From the cell containing the given text, extract its center point as (x, y) coordinate. 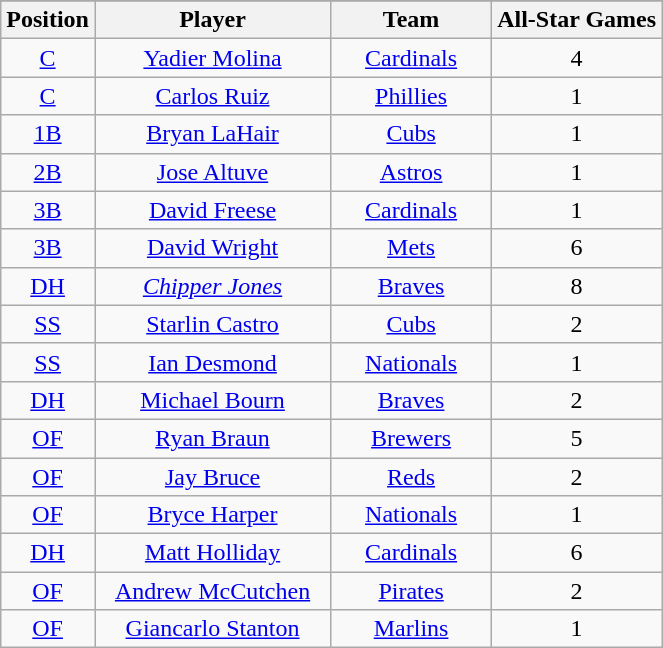
4 (577, 58)
All-Star Games (577, 20)
Marlins (412, 629)
Andrew McCutchen (212, 591)
Ian Desmond (212, 362)
2B (48, 172)
Giancarlo Stanton (212, 629)
Phillies (412, 96)
Michael Bourn (212, 400)
Position (48, 20)
Yadier Molina (212, 58)
1B (48, 134)
Bryce Harper (212, 515)
Ryan Braun (212, 438)
Chipper Jones (212, 286)
5 (577, 438)
Pirates (412, 591)
Jay Bruce (212, 477)
Matt Holliday (212, 553)
David Freese (212, 210)
Jose Altuve (212, 172)
8 (577, 286)
Carlos Ruiz (212, 96)
Bryan LaHair (212, 134)
Reds (412, 477)
Player (212, 20)
Mets (412, 248)
Starlin Castro (212, 324)
Team (412, 20)
David Wright (212, 248)
Brewers (412, 438)
Astros (412, 172)
